Scan for the cell matching the given text and deliver its [x, y] coordinate at center. 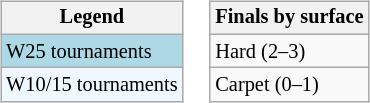
W10/15 tournaments [92, 85]
Carpet (0–1) [289, 85]
Legend [92, 18]
Hard (2–3) [289, 51]
W25 tournaments [92, 51]
Finals by surface [289, 18]
